Capture the cell that displays the provided text and extract its (X, Y) central coordinate. 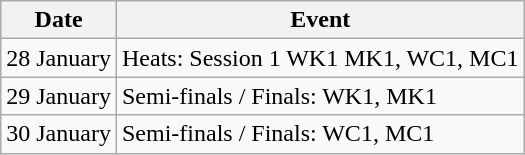
Heats: Session 1 WK1 MK1, WC1, MC1 (320, 58)
Semi-finals / Finals: WK1, MK1 (320, 96)
30 January (59, 134)
29 January (59, 96)
Semi-finals / Finals: WC1, MC1 (320, 134)
Event (320, 20)
28 January (59, 58)
Date (59, 20)
